For the text-containing cell, return its midpoint in [x, y] coordinate format. 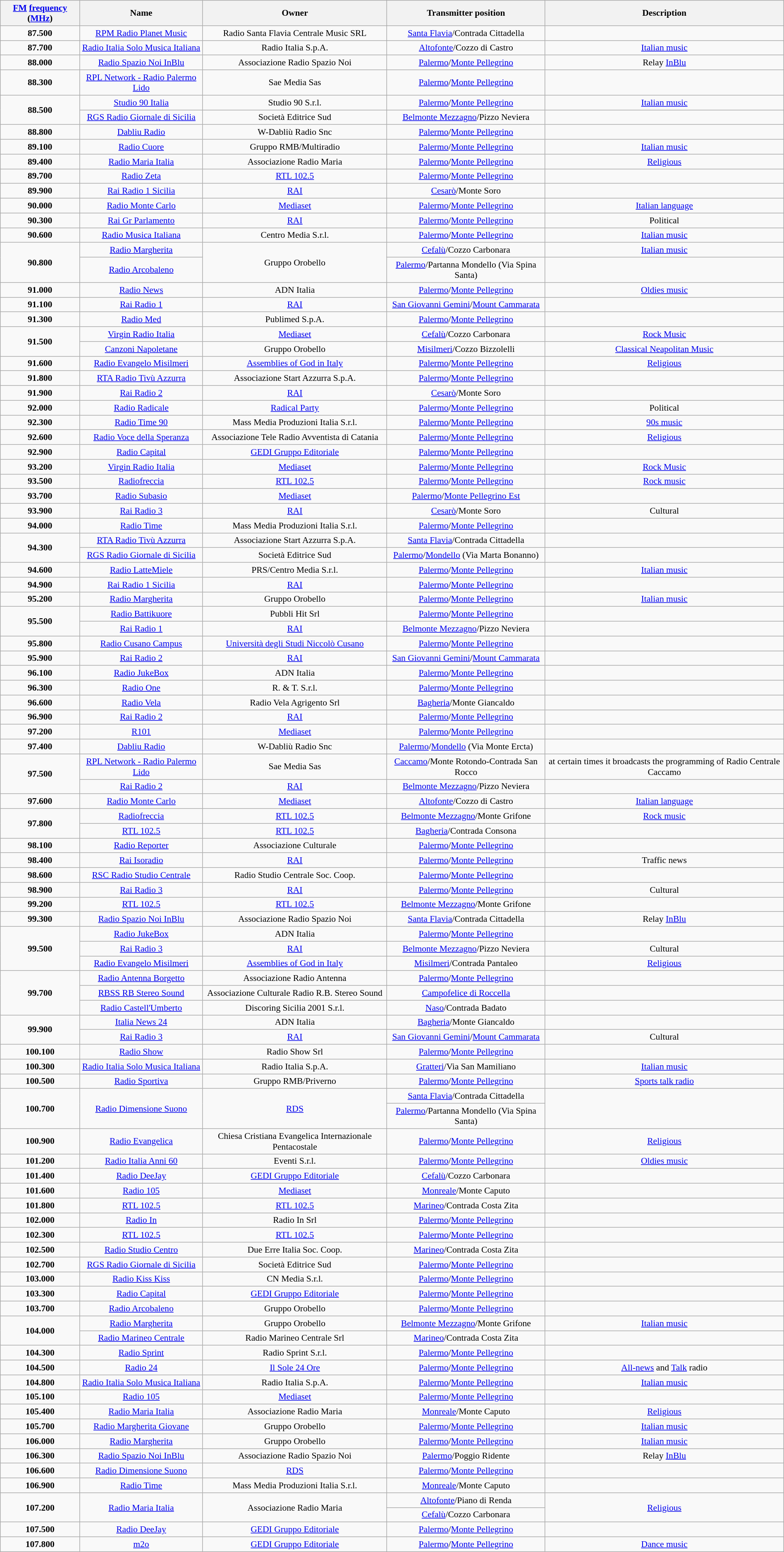
97.800 [40, 824]
103.000 [40, 1279]
101.200 [40, 1161]
99.900 [40, 1030]
RPM Radio Planet Music [141, 33]
Palermo/Mondello (Via Monte Ercta) [466, 747]
Studio 90 S.r.l. [295, 103]
Radio In Srl [295, 1220]
Radio Kiss Kiss [141, 1279]
89.700 [40, 176]
105.400 [40, 1412]
90.600 [40, 235]
98.100 [40, 846]
RBSS RB Stereo Sound [141, 993]
at certain times it broadcasts the programming of Radio Centrale Caccamo [664, 767]
89.400 [40, 162]
Radio Voce della Speranza [141, 438]
Radio In [141, 1220]
94.300 [40, 548]
96.900 [40, 717]
Radical Party [295, 408]
91.000 [40, 290]
99.200 [40, 904]
Gratteri/Via San Mamiliano [466, 1067]
87.500 [40, 33]
96.600 [40, 703]
Centro Media S.r.l. [295, 235]
90.000 [40, 206]
Misilmeri/Contrada Pantaleo [466, 964]
87.700 [40, 48]
Il Sole 24 Ore [295, 1368]
102.500 [40, 1250]
98.600 [40, 875]
Radio Subasio [141, 496]
Radio Cuore [141, 147]
Transmitter position [466, 13]
90.300 [40, 220]
94.900 [40, 585]
101.800 [40, 1205]
99.700 [40, 993]
Rai Gr Parlamento [141, 220]
Università degli Studi Niccolò Cusano [295, 643]
Eventi S.r.l. [295, 1161]
Radio Show [141, 1052]
105.100 [40, 1397]
Sports talk radio [664, 1081]
Associazione Culturale Radio R.B. Stereo Sound [295, 993]
Bagheria/Contrada Consona [466, 831]
92.900 [40, 452]
R. & T. S.r.l. [295, 688]
Palermo/Mondello (Via Marta Bonanno) [466, 555]
Radio LatteMiele [141, 570]
88.500 [40, 110]
Radio Italia Anni 60 [141, 1161]
Palermo/Poggio Ridente [466, 1456]
Radio Margherita Giovane [141, 1427]
Radio News [141, 290]
93.900 [40, 511]
Radio Zeta [141, 176]
95.900 [40, 658]
104.500 [40, 1368]
95.800 [40, 643]
Dance music [664, 1545]
95.200 [40, 599]
101.400 [40, 1176]
90.800 [40, 263]
Chiesa Cristiana Evangelica Internazionale Pentacostale [295, 1141]
Radio Castell'Umberto [141, 1008]
Radio Med [141, 320]
Traffic news [664, 861]
Radio Radicale [141, 408]
100.500 [40, 1081]
Misilmeri/Cozzo Bizzolelli [466, 349]
Owner [295, 13]
104.800 [40, 1382]
CN Media S.r.l. [295, 1279]
Associazione Radio Antenna [295, 978]
Radio Vela [141, 703]
Gruppo RMB/Priverno [295, 1081]
98.400 [40, 861]
99.300 [40, 919]
Radio Musica Italiana [141, 235]
RSC Radio Studio Centrale [141, 875]
Radio Studio Centrale Soc. Coop. [295, 875]
Radio Sportiva [141, 1081]
106.300 [40, 1456]
88.000 [40, 63]
Radio Reporter [141, 846]
Radio Battikuore [141, 614]
106.000 [40, 1441]
97.400 [40, 747]
Name [141, 13]
93.700 [40, 496]
102.000 [40, 1220]
91.100 [40, 305]
106.900 [40, 1485]
94.600 [40, 570]
91.600 [40, 363]
107.200 [40, 1508]
Radio Antenna Borgetto [141, 978]
105.700 [40, 1427]
Radio Marineo Centrale Srl [295, 1338]
91.300 [40, 320]
103.300 [40, 1294]
Radio 24 [141, 1368]
Rai Isoradio [141, 861]
m2o [141, 1545]
Altofonte/Piano di Renda [466, 1500]
94.000 [40, 526]
97.200 [40, 732]
89.100 [40, 147]
96.300 [40, 688]
91.900 [40, 393]
100.700 [40, 1109]
Radio Vela Agrigento Srl [295, 703]
88.800 [40, 132]
R101 [141, 732]
103.700 [40, 1309]
92.000 [40, 408]
All-news and Talk radio [664, 1368]
Radio Marineo Centrale [141, 1338]
101.600 [40, 1191]
96.100 [40, 673]
Canzoni Napoletane [141, 349]
93.500 [40, 481]
97.500 [40, 774]
98.900 [40, 890]
Description [664, 13]
Radio One [141, 688]
92.600 [40, 438]
100.100 [40, 1052]
91.500 [40, 342]
Radio Show Srl [295, 1052]
Associazione Culturale [295, 846]
Campofelice di Roccella [466, 993]
Palermo/Monte Pellegrino Est [466, 496]
93.200 [40, 467]
106.600 [40, 1471]
91.800 [40, 378]
90s music [664, 423]
97.600 [40, 801]
Publimed S.p.A. [295, 320]
Gruppo RMB/Multiradio [295, 147]
Naso/Contrada Badato [466, 1008]
Radio Time 90 [141, 423]
Italia News 24 [141, 1022]
Caccamo/Monte Rotondo-Contrada San Rocco [466, 767]
Due Erre Italia Soc. Coop. [295, 1250]
Pubbli Hit Srl [295, 614]
107.800 [40, 1545]
Studio 90 Italia [141, 103]
Radio Evangelica [141, 1141]
Radio Sprint [141, 1353]
89.900 [40, 191]
FM frequency (MHz) [40, 13]
102.300 [40, 1235]
100.300 [40, 1067]
Classical Neapolitan Music [664, 349]
104.300 [40, 1353]
PRS/Centro Media S.r.l. [295, 570]
99.500 [40, 949]
Associazione Tele Radio Avventista di Catania [295, 438]
Radio Cusano Campus [141, 643]
92.300 [40, 423]
100.900 [40, 1141]
Radio Santa Flavia Centrale Music SRL [295, 33]
95.500 [40, 621]
Radio Studio Centro [141, 1250]
88.300 [40, 83]
102.700 [40, 1265]
107.500 [40, 1530]
Discoring Sicilia 2001 S.r.l. [295, 1008]
Radio Sprint S.r.l. [295, 1353]
104.000 [40, 1331]
